Locate the cell with the specified text and output its (X, Y) center coordinate. 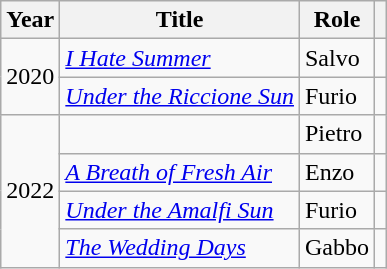
I Hate Summer (180, 58)
Salvo (336, 58)
Year (30, 20)
Under the Riccione Sun (180, 96)
Role (336, 20)
Gabbo (336, 248)
Title (180, 20)
2022 (30, 191)
A Breath of Fresh Air (180, 172)
Pietro (336, 134)
Enzo (336, 172)
Under the Amalfi Sun (180, 210)
The Wedding Days (180, 248)
2020 (30, 77)
